Locate the cell with the specified text and output its [x, y] center coordinate. 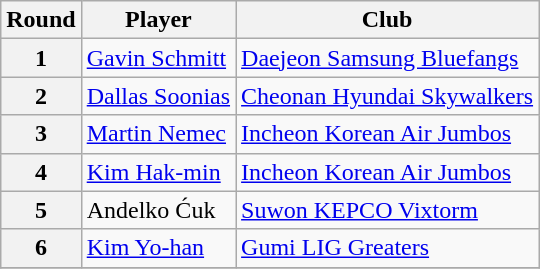
Gavin Schmitt [158, 58]
Kim Hak-min [158, 172]
Martin Nemec [158, 134]
5 [41, 210]
Player [158, 20]
Suwon KEPCO Vixtorm [388, 210]
6 [41, 248]
Round [41, 20]
Daejeon Samsung Bluefangs [388, 58]
2 [41, 96]
Andelko Ćuk [158, 210]
3 [41, 134]
Gumi LIG Greaters [388, 248]
Cheonan Hyundai Skywalkers [388, 96]
Kim Yo-han [158, 248]
4 [41, 172]
Club [388, 20]
1 [41, 58]
Dallas Soonias [158, 96]
